Search for the cell housing the specified text and yield its (x, y) center coordinate. 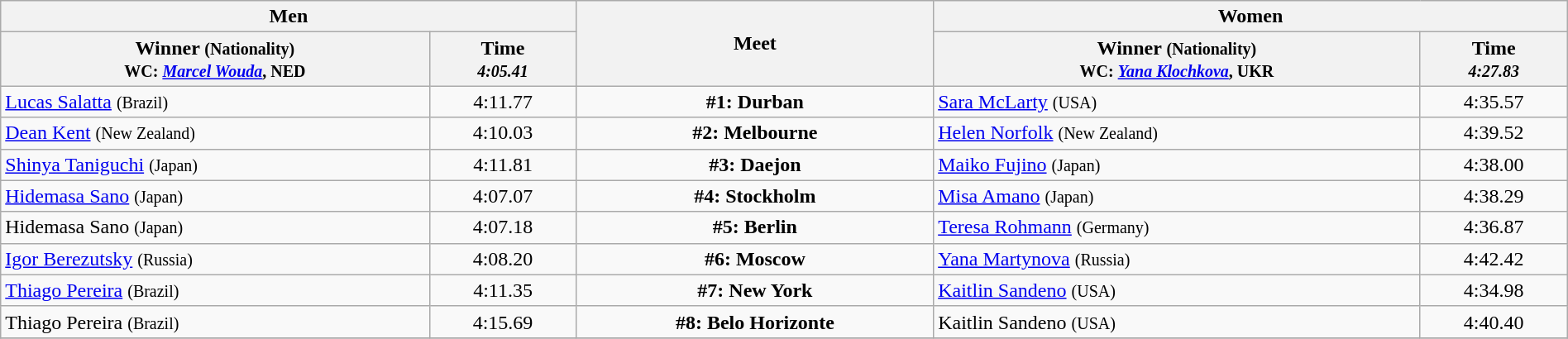
4:11.81 (503, 165)
#7: New York (755, 290)
4:40.40 (1494, 322)
Helen Norfolk (New Zealand) (1177, 133)
Time4:05.41 (503, 60)
4:38.00 (1494, 165)
Yana Martynova (Russia) (1177, 259)
Shinya Taniguchi (Japan) (215, 165)
Teresa Rohmann (Germany) (1177, 227)
Meet (755, 43)
Sara McLarty (USA) (1177, 102)
4:10.03 (503, 133)
#8: Belo Horizonte (755, 322)
4:07.07 (503, 196)
4:08.20 (503, 259)
4:34.98 (1494, 290)
Igor Berezutsky (Russia) (215, 259)
Dean Kent (New Zealand) (215, 133)
4:15.69 (503, 322)
4:11.77 (503, 102)
4:38.29 (1494, 196)
#2: Melbourne (755, 133)
Misa Amano (Japan) (1177, 196)
Men (289, 17)
4:07.18 (503, 227)
Time4:27.83 (1494, 60)
Winner (Nationality)WC: Yana Klochkova, UKR (1177, 60)
Maiko Fujino (Japan) (1177, 165)
#6: Moscow (755, 259)
Winner (Nationality)WC: Marcel Wouda, NED (215, 60)
#1: Durban (755, 102)
4:39.52 (1494, 133)
#3: Daejon (755, 165)
4:11.35 (503, 290)
4:35.57 (1494, 102)
Women (1250, 17)
#4: Stockholm (755, 196)
4:36.87 (1494, 227)
#5: Berlin (755, 227)
4:42.42 (1494, 259)
Lucas Salatta (Brazil) (215, 102)
